Identify which cell holds the provided text, then report its (X, Y) central coordinate. 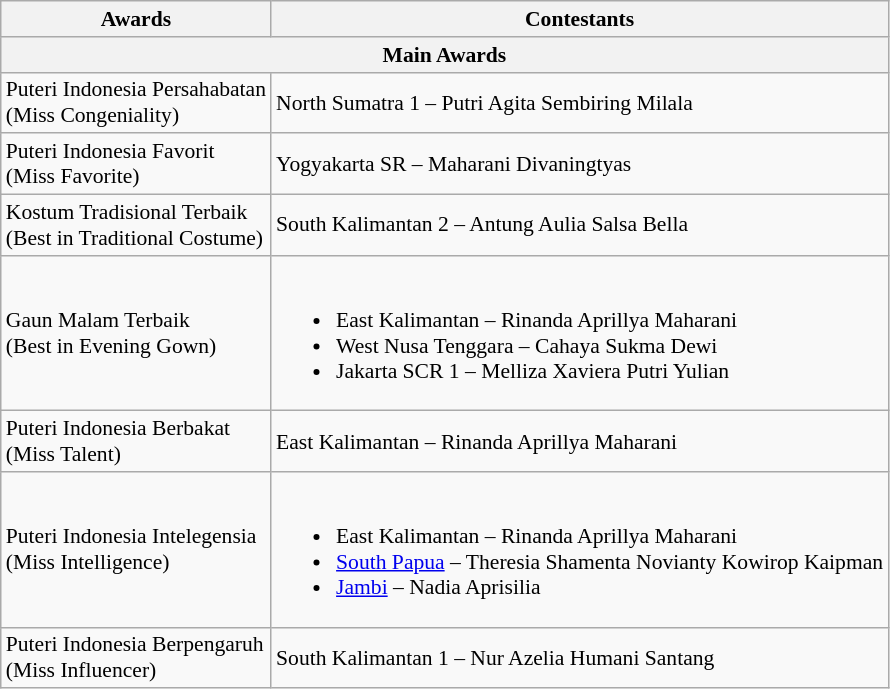
Kostum Tradisional Terbaik(Best in Traditional Costume) (136, 226)
Puteri Indonesia Intelegensia(Miss Intelligence) (136, 550)
Awards (136, 19)
East Kalimantan – Rinanda Aprillya Maharani (580, 442)
Puteri Indonesia Berbakat(Miss Talent) (136, 442)
East Kalimantan – Rinanda Aprillya Maharani West Nusa Tenggara – Cahaya Sukma Dewi Jakarta SCR 1 – Melliza Xaviera Putri Yulian (580, 334)
Puteri Indonesia Favorit(Miss Favorite) (136, 164)
Contestants (580, 19)
Yogyakarta SR – Maharani Divaningtyas (580, 164)
South Kalimantan 1 – Nur Azelia Humani Santang (580, 658)
South Kalimantan 2 – Antung Aulia Salsa Bella (580, 226)
Gaun Malam Terbaik(Best in Evening Gown) (136, 334)
North Sumatra 1 – Putri Agita Sembiring Milala (580, 102)
East Kalimantan – Rinanda Aprillya Maharani South Papua – Theresia Shamenta Novianty Kowirop Kaipman Jambi – Nadia Aprisilia (580, 550)
Main Awards (444, 55)
Puteri Indonesia Persahabatan(Miss Congeniality) (136, 102)
Puteri Indonesia Berpengaruh(Miss Influencer) (136, 658)
